Scan for the cell matching the given text and deliver its [x, y] coordinate at center. 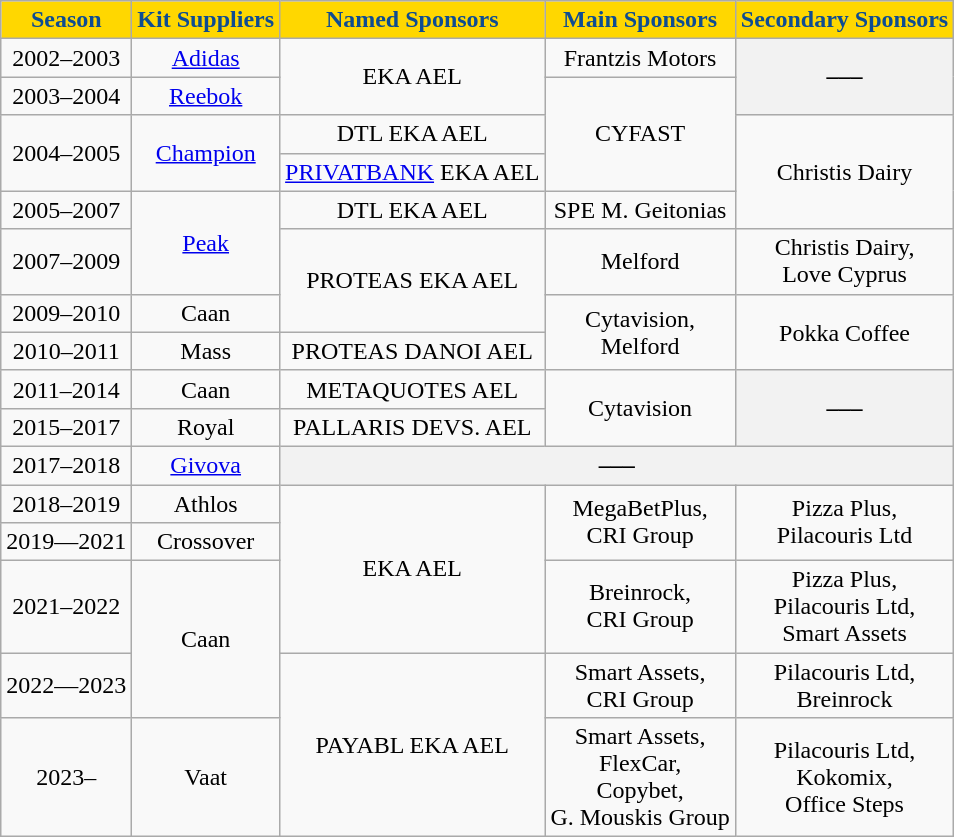
2009–2010 [66, 313]
2019—2021 [66, 542]
2007–2009 [66, 262]
2002–2003 [66, 58]
PROTEAS EKA AEL [412, 280]
Smart Assets,CRI Group [640, 686]
PROTEAS DAΝOI AEL [412, 351]
Season [66, 20]
Crossover [206, 542]
Peak [206, 242]
Givova [206, 465]
Adidas [206, 58]
Athlos [206, 503]
2017–2018 [66, 465]
Reebok [206, 96]
Pilacouris Ltd,Kokomix,Office Steps [844, 778]
2015–2017 [66, 427]
Pokka Coffee [844, 332]
Mass [206, 351]
Frantzis Motors [640, 58]
Cytavision [640, 408]
2023– [66, 778]
Melford [640, 262]
Christis Dairy,Love Cyprus [844, 262]
Pizza Plus,Pilacouris Ltd [844, 522]
Kit Suppliers [206, 20]
2005–2007 [66, 210]
Smart Assets,FlexCar,Copybet,G. Mouskis Group [640, 778]
Christis Dairy [844, 172]
Named Sponsors [412, 20]
2021–2022 [66, 607]
2011–2014 [66, 389]
CYFAST [640, 134]
Champion [206, 153]
Vaat [206, 778]
Breinrock,CRI Group [640, 607]
Main Sponsors [640, 20]
Pilacouris Ltd,Breinrock [844, 686]
MegaBetPlus,CRI Group [640, 522]
2018–2019 [66, 503]
METAQUOTES AEL [412, 389]
Secondary Sponsors [844, 20]
PRIVATBANK EKA AEL [412, 172]
PAYABL EKA AEL [412, 745]
2004–2005 [66, 153]
SPE M. Geitonias [640, 210]
2022—2023 [66, 686]
PALLARIS DEVS. AEL [412, 427]
Royal [206, 427]
Cytavision,Melford [640, 332]
2003–2004 [66, 96]
Pizza Plus,Pilacouris Ltd,Smart Assets [844, 607]
2010–2011 [66, 351]
